Capture the cell that displays the provided text and extract its [X, Y] central coordinate. 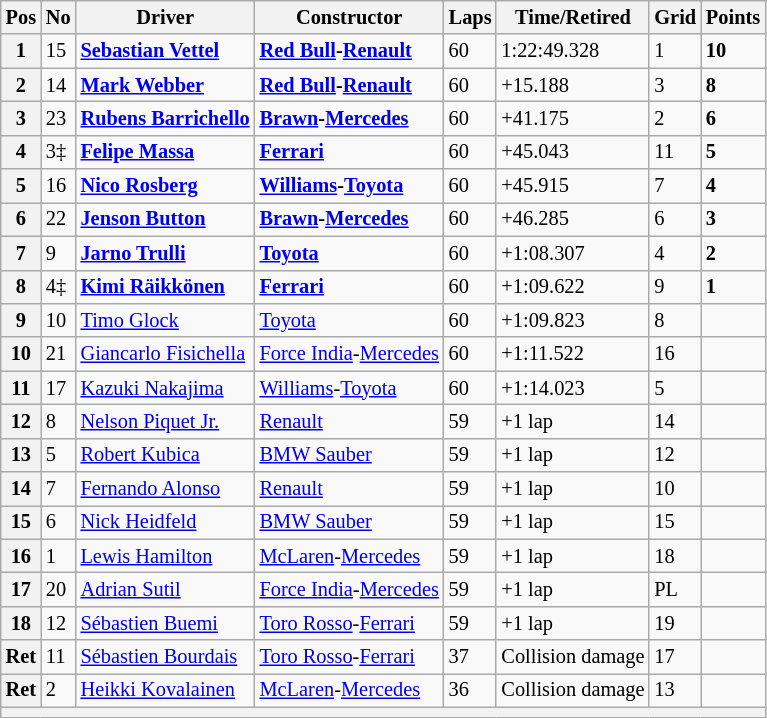
+45.043 [572, 152]
Felipe Massa [166, 152]
23 [58, 118]
Driver [166, 17]
Kimi Räikkönen [166, 287]
Lewis Hamilton [166, 556]
4‡ [58, 287]
Heikki Kovalainen [166, 690]
Grid [675, 17]
Giancarlo Fisichella [166, 354]
Constructor [350, 17]
Nico Rosberg [166, 186]
+15.188 [572, 85]
3‡ [58, 152]
Jenson Button [166, 219]
+1:11.522 [572, 354]
Time/Retired [572, 17]
+1:09.823 [572, 320]
1:22:49.328 [572, 51]
+1:08.307 [572, 253]
22 [58, 219]
Mark Webber [166, 85]
Nick Heidfeld [166, 522]
Adrian Sutil [166, 589]
Kazuki Nakajima [166, 388]
19 [675, 623]
+46.285 [572, 219]
No [58, 17]
Points [733, 17]
Laps [470, 17]
Robert Kubica [166, 455]
Nelson Piquet Jr. [166, 421]
PL [675, 589]
Sebastian Vettel [166, 51]
36 [470, 690]
+1:09.622 [572, 287]
Pos [21, 17]
Rubens Barrichello [166, 118]
Jarno Trulli [166, 253]
+45.915 [572, 186]
Sébastien Bourdais [166, 657]
21 [58, 354]
+41.175 [572, 118]
37 [470, 657]
Sébastien Buemi [166, 623]
+1:14.023 [572, 388]
Fernando Alonso [166, 489]
20 [58, 589]
Timo Glock [166, 320]
